Determine the [x, y] coordinate at the center of the cell enclosing the given text.  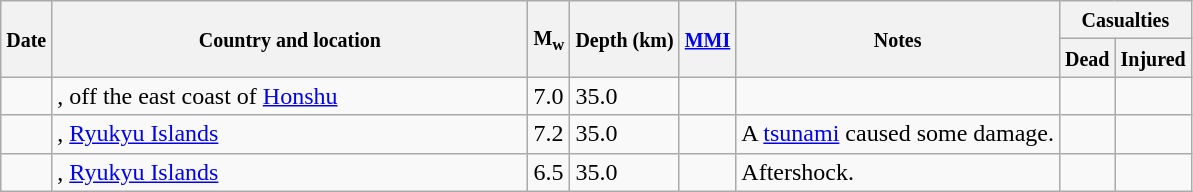
Casualties [1125, 20]
Mw [549, 39]
Aftershock. [898, 172]
6.5 [549, 172]
MMI [708, 39]
, off the east coast of Honshu [290, 96]
Injured [1153, 58]
A tsunami caused some damage. [898, 134]
Country and location [290, 39]
7.0 [549, 96]
Dead [1087, 58]
Depth (km) [624, 39]
Notes [898, 39]
Date [26, 39]
7.2 [549, 134]
